Return (x, y) of the center of cell containing provided text 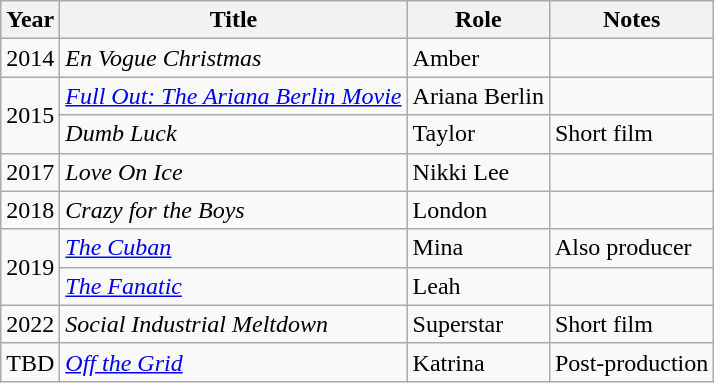
Superstar (478, 324)
Ariana Berlin (478, 96)
The Cuban (234, 248)
Amber (478, 58)
2017 (30, 172)
Love On Ice (234, 172)
Crazy for the Boys (234, 210)
Year (30, 20)
Off the Grid (234, 362)
2022 (30, 324)
Role (478, 20)
Katrina (478, 362)
The Fanatic (234, 286)
TBD (30, 362)
2014 (30, 58)
Leah (478, 286)
2015 (30, 115)
2018 (30, 210)
En Vogue Christmas (234, 58)
Social Industrial Meltdown (234, 324)
Title (234, 20)
Taylor (478, 134)
Mina (478, 248)
2019 (30, 267)
Dumb Luck (234, 134)
Notes (631, 20)
London (478, 210)
Nikki Lee (478, 172)
Also producer (631, 248)
Full Out: The Ariana Berlin Movie (234, 96)
Post-production (631, 362)
